Locate the cell with the specified text and output its [x, y] center coordinate. 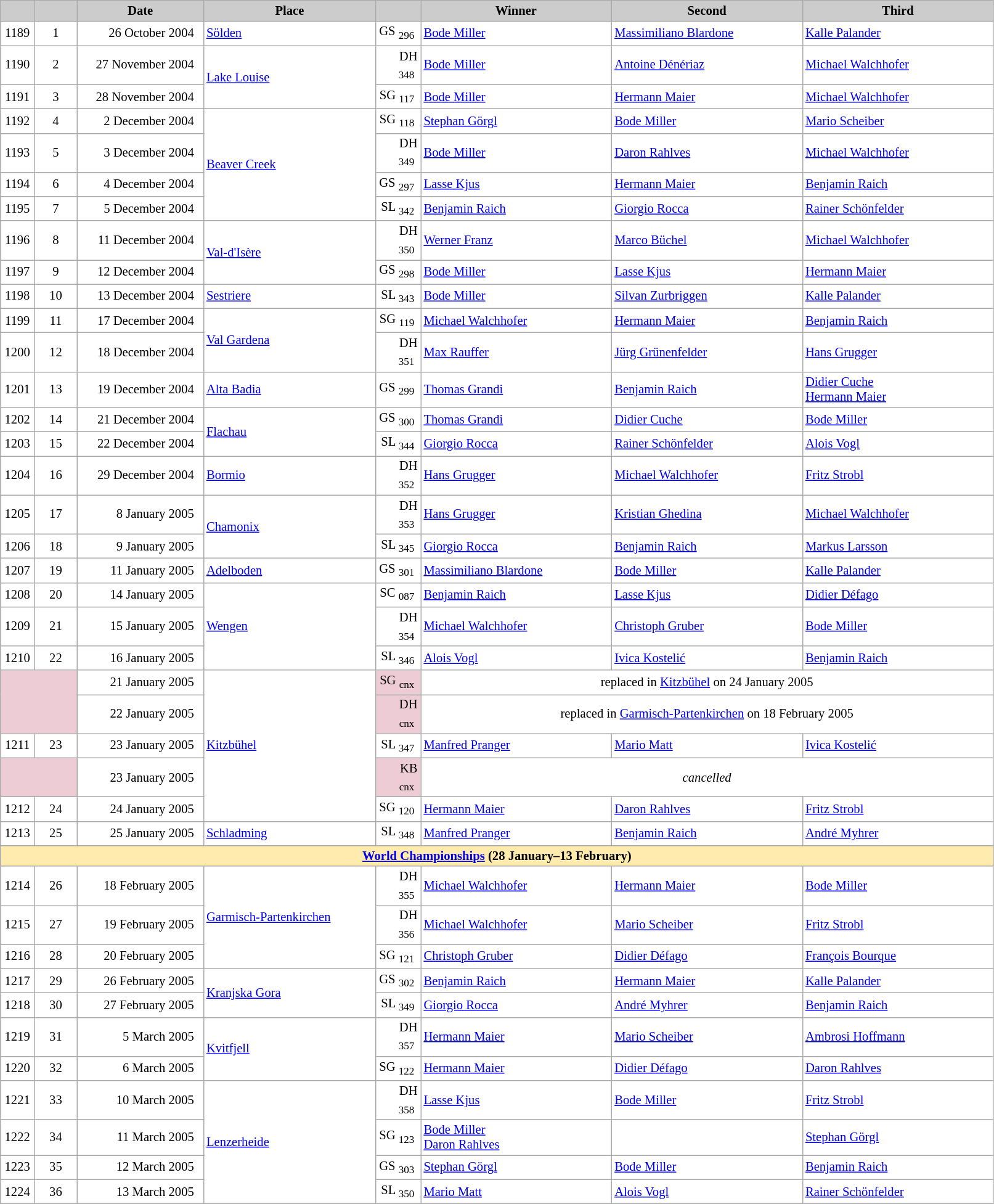
GS 299 [398, 390]
13 December 2004 [141, 296]
27 [56, 925]
1205 [17, 514]
32 [56, 1068]
15 [56, 444]
Val-d'Isère [290, 253]
Didier Cuche Hermann Maier [898, 390]
1 [56, 33]
17 December 2004 [141, 321]
DH 356 [398, 925]
Winner [516, 10]
replaced in Kitzbühel on 24 January 2005 [706, 682]
1193 [17, 153]
Schladming [290, 833]
Chamonix [290, 526]
24 [56, 809]
DH 352 [398, 475]
Sölden [290, 33]
1190 [17, 65]
Second [707, 10]
SL 344 [398, 444]
DH 353 [398, 514]
11 January 2005 [141, 570]
33 [56, 1100]
DH cnx [398, 714]
14 January 2005 [141, 594]
Bormio [290, 475]
Kitzbühel [290, 746]
20 [56, 594]
12 December 2004 [141, 271]
1209 [17, 626]
GS 302 [398, 980]
DH 350 [398, 240]
15 January 2005 [141, 626]
DH 351 [398, 351]
7 [56, 208]
1218 [17, 1005]
26 October 2004 [141, 33]
18 December 2004 [141, 351]
10 [56, 296]
6 [56, 184]
1200 [17, 351]
21 January 2005 [141, 682]
Garmisch-Partenkirchen [290, 917]
24 January 2005 [141, 809]
SG 120 [398, 809]
Marco Büchel [707, 240]
SG 121 [398, 957]
26 [56, 885]
2 [56, 65]
3 December 2004 [141, 153]
DH 355 [398, 885]
1212 [17, 809]
25 January 2005 [141, 833]
Bode Miller Daron Rahlves [516, 1137]
1199 [17, 321]
World Championships (28 January–13 February) [497, 856]
Didier Cuche [707, 419]
SL 343 [398, 296]
1206 [17, 546]
GS 298 [398, 271]
1211 [17, 746]
Silvan Zurbriggen [707, 296]
Ambrosi Hoffmann [898, 1037]
SL 348 [398, 833]
Val Gardena [290, 340]
21 December 2004 [141, 419]
DH 358 [398, 1100]
1214 [17, 885]
19 February 2005 [141, 925]
2 December 2004 [141, 121]
1203 [17, 444]
SL 346 [398, 658]
replaced in Garmisch-Partenkirchen on 18 February 2005 [706, 714]
DH 354 [398, 626]
20 February 2005 [141, 957]
36 [56, 1191]
29 December 2004 [141, 475]
23 [56, 746]
SG 118 [398, 121]
26 February 2005 [141, 980]
Sestriere [290, 296]
Third [898, 10]
SL 349 [398, 1005]
5 March 2005 [141, 1037]
28 November 2004 [141, 96]
Markus Larsson [898, 546]
GS 296 [398, 33]
22 December 2004 [141, 444]
27 November 2004 [141, 65]
12 March 2005 [141, 1168]
GS 303 [398, 1168]
DH 357 [398, 1037]
SL 350 [398, 1191]
13 March 2005 [141, 1191]
Werner Franz [516, 240]
Alta Badia [290, 390]
1224 [17, 1191]
Jürg Grünenfelder [707, 351]
Adelboden [290, 570]
16 [56, 475]
1220 [17, 1068]
31 [56, 1037]
Flachau [290, 432]
Wengen [290, 626]
1208 [17, 594]
1196 [17, 240]
1202 [17, 419]
1198 [17, 296]
18 [56, 546]
Kristian Ghedina [707, 514]
22 [56, 658]
8 [56, 240]
18 February 2005 [141, 885]
1195 [17, 208]
5 [56, 153]
cancelled [706, 777]
DH 349 [398, 153]
16 January 2005 [141, 658]
SG 123 [398, 1137]
Kvitfjell [290, 1049]
1215 [17, 925]
5 December 2004 [141, 208]
27 February 2005 [141, 1005]
19 [56, 570]
1221 [17, 1100]
29 [56, 980]
25 [56, 833]
11 December 2004 [141, 240]
Beaver Creek [290, 165]
28 [56, 957]
1213 [17, 833]
SL 342 [398, 208]
DH 348 [398, 65]
François Bourque [898, 957]
30 [56, 1005]
Date [141, 10]
Antoine Dénériaz [707, 65]
Place [290, 10]
34 [56, 1137]
1222 [17, 1137]
3 [56, 96]
1191 [17, 96]
1223 [17, 1168]
1204 [17, 475]
22 January 2005 [141, 714]
1194 [17, 184]
SL 347 [398, 746]
1189 [17, 33]
13 [56, 390]
1197 [17, 271]
SG 117 [398, 96]
11 [56, 321]
SL 345 [398, 546]
4 [56, 121]
GS 297 [398, 184]
SG 119 [398, 321]
10 March 2005 [141, 1100]
1192 [17, 121]
1217 [17, 980]
19 December 2004 [141, 390]
SC 087 [398, 594]
Lenzerheide [290, 1142]
1201 [17, 390]
1207 [17, 570]
12 [56, 351]
Kranjska Gora [290, 993]
6 March 2005 [141, 1068]
11 March 2005 [141, 1137]
14 [56, 419]
1216 [17, 957]
17 [56, 514]
35 [56, 1168]
GS 301 [398, 570]
9 January 2005 [141, 546]
9 [56, 271]
Lake Louise [290, 78]
8 January 2005 [141, 514]
KB cnx [398, 777]
SG cnx [398, 682]
Max Rauffer [516, 351]
4 December 2004 [141, 184]
21 [56, 626]
1219 [17, 1037]
GS 300 [398, 419]
SG 122 [398, 1068]
1210 [17, 658]
